Identify which cell holds the provided text, then report its [X, Y] central coordinate. 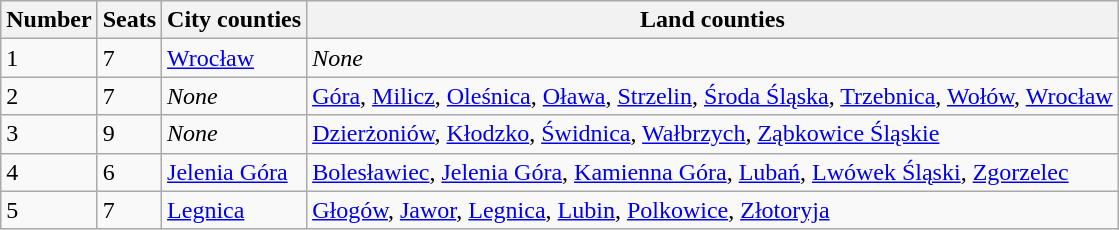
2 [49, 96]
Dzierżoniów, Kłodzko, Świdnica, Wałbrzych, Ząbkowice Śląskie [713, 134]
Wrocław [234, 58]
1 [49, 58]
City counties [234, 20]
Legnica [234, 210]
6 [129, 172]
4 [49, 172]
Seats [129, 20]
5 [49, 210]
Number [49, 20]
3 [49, 134]
Jelenia Góra [234, 172]
9 [129, 134]
Bolesławiec, Jelenia Góra, Kamienna Góra, Lubań, Lwówek Śląski, Zgorzelec [713, 172]
Głogów, Jawor, Legnica, Lubin, Polkowice, Złotoryja [713, 210]
Góra, Milicz, Oleśnica, Oława, Strzelin, Środa Śląska, Trzebnica, Wołów, Wrocław [713, 96]
Land counties [713, 20]
